Find where the given text appears and provide that cell's center as [X, Y] coordinate. 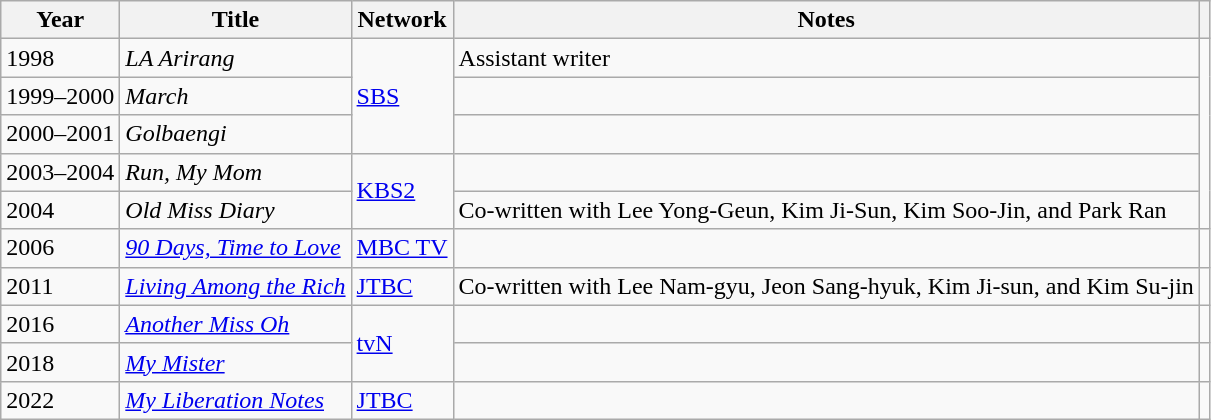
LA Arirang [236, 58]
Run, My Mom [236, 172]
Another Miss Oh [236, 324]
2003–2004 [60, 172]
Co-written with Lee Nam-gyu, Jeon Sang-hyuk, Kim Ji-sun, and Kim Su-jin [826, 286]
SBS [402, 96]
1998 [60, 58]
Co-written with Lee Yong-Geun, Kim Ji-Sun, Kim Soo-Jin, and Park Ran [826, 210]
2022 [60, 400]
March [236, 96]
KBS2 [402, 191]
Notes [826, 20]
2011 [60, 286]
2018 [60, 362]
Old Miss Diary [236, 210]
tvN [402, 343]
Network [402, 20]
2000–2001 [60, 134]
90 Days, Time to Love [236, 248]
2006 [60, 248]
1999–2000 [60, 96]
Golbaengi [236, 134]
Year [60, 20]
2004 [60, 210]
My Mister [236, 362]
Assistant writer [826, 58]
MBC TV [402, 248]
2016 [60, 324]
My Liberation Notes [236, 400]
Title [236, 20]
Living Among the Rich [236, 286]
